Detect which cell encompasses the target text, then output its (X, Y) center coordinate. 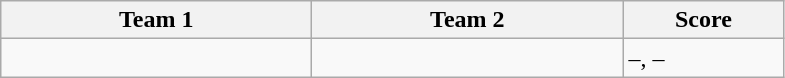
Team 1 (156, 20)
–, – (704, 58)
Score (704, 20)
Team 2 (468, 20)
